Scan for the cell matching the given text and deliver its (X, Y) coordinate at center. 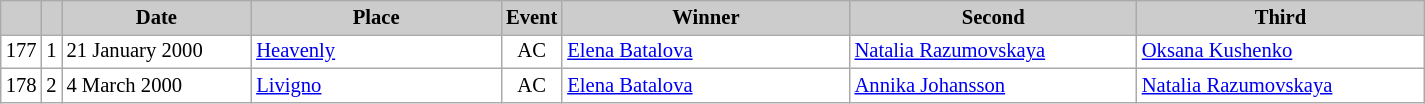
Event (532, 17)
21 January 2000 (157, 51)
Place (376, 17)
1 (51, 51)
Third (1280, 17)
177 (22, 51)
Date (157, 17)
Heavenly (376, 51)
Winner (706, 17)
Livigno (376, 85)
178 (22, 85)
4 March 2000 (157, 85)
Oksana Kushenko (1280, 51)
Annika Johansson (994, 85)
Second (994, 17)
2 (51, 85)
